Identify which cell holds the provided text, then report its (x, y) central coordinate. 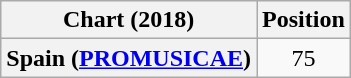
Spain (PROMUSICAE) (129, 58)
Chart (2018) (129, 20)
75 (304, 58)
Position (304, 20)
